Extract the (X, Y) coordinate from the center of the cell holding the provided text.  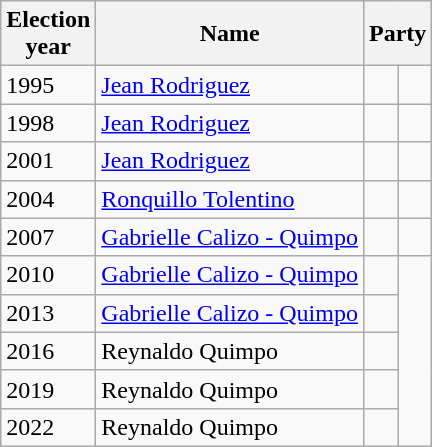
2010 (48, 275)
Name (230, 34)
Electionyear (48, 34)
2004 (48, 199)
1998 (48, 123)
Ronquillo Tolentino (230, 199)
2019 (48, 389)
2013 (48, 313)
Party (397, 34)
2007 (48, 237)
2022 (48, 427)
1995 (48, 85)
2016 (48, 351)
2001 (48, 161)
